Provide the (x, y) coordinate of the cell's center where the given text is located.  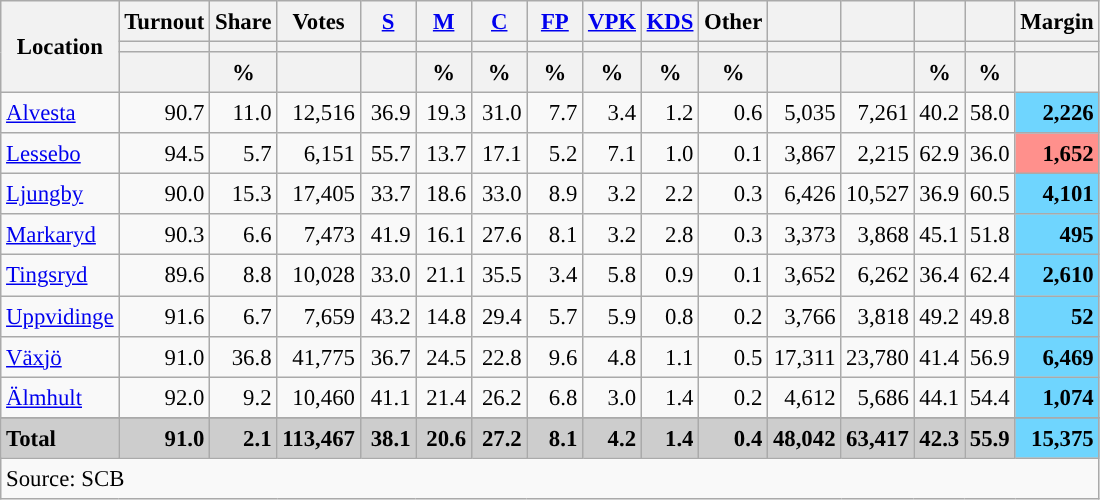
38.1 (388, 438)
41.9 (388, 234)
6.7 (244, 316)
58.0 (990, 114)
9.6 (555, 356)
Votes (318, 22)
62.4 (990, 276)
2,215 (878, 154)
5.9 (612, 316)
Location (60, 47)
3,818 (878, 316)
5,686 (878, 398)
7,473 (318, 234)
49.2 (939, 316)
1.0 (670, 154)
21.1 (444, 276)
0.4 (734, 438)
60.5 (990, 194)
18.6 (444, 194)
C (499, 22)
0.5 (734, 356)
5.2 (555, 154)
44.1 (939, 398)
Total (60, 438)
Uppvidinge (60, 316)
24.5 (444, 356)
2.2 (670, 194)
90.7 (164, 114)
1,652 (1057, 154)
Source: SCB (550, 478)
15,375 (1057, 438)
62.9 (939, 154)
Other (734, 22)
10,028 (318, 276)
89.6 (164, 276)
8.9 (555, 194)
Ljungby (60, 194)
0.6 (734, 114)
43.2 (388, 316)
48,042 (804, 438)
3.0 (612, 398)
3,766 (804, 316)
92.0 (164, 398)
6,151 (318, 154)
4,101 (1057, 194)
8.8 (244, 276)
2,226 (1057, 114)
6,262 (878, 276)
6,469 (1057, 356)
17,405 (318, 194)
15.3 (244, 194)
7,261 (878, 114)
20.6 (444, 438)
31.0 (499, 114)
42.3 (939, 438)
41.4 (939, 356)
29.4 (499, 316)
36.4 (939, 276)
1,074 (1057, 398)
13.7 (444, 154)
27.6 (499, 234)
7.7 (555, 114)
49.8 (990, 316)
5,035 (804, 114)
40.2 (939, 114)
35.5 (499, 276)
9.2 (244, 398)
91.6 (164, 316)
17.1 (499, 154)
21.4 (444, 398)
11.0 (244, 114)
2.8 (670, 234)
6,426 (804, 194)
S (388, 22)
45.1 (939, 234)
3,868 (878, 234)
Turnout (164, 22)
1.2 (670, 114)
90.0 (164, 194)
Alvesta (60, 114)
33.7 (388, 194)
10,460 (318, 398)
0.9 (670, 276)
495 (1057, 234)
0.8 (670, 316)
63,417 (878, 438)
113,467 (318, 438)
KDS (670, 22)
19.3 (444, 114)
Markaryd (60, 234)
Älmhult (60, 398)
41,775 (318, 356)
Lessebo (60, 154)
Växjö (60, 356)
5.8 (612, 276)
17,311 (804, 356)
Tingsryd (60, 276)
54.4 (990, 398)
2.1 (244, 438)
36.0 (990, 154)
M (444, 22)
3,373 (804, 234)
94.5 (164, 154)
4.2 (612, 438)
2,610 (1057, 276)
3,867 (804, 154)
3,652 (804, 276)
56.9 (990, 356)
52 (1057, 316)
90.3 (164, 234)
26.2 (499, 398)
7,659 (318, 316)
55.9 (990, 438)
12,516 (318, 114)
23,780 (878, 356)
1.1 (670, 356)
36.7 (388, 356)
14.8 (444, 316)
51.8 (990, 234)
4,612 (804, 398)
Share (244, 22)
FP (555, 22)
6.6 (244, 234)
4.8 (612, 356)
Margin (1057, 22)
55.7 (388, 154)
27.2 (499, 438)
7.1 (612, 154)
10,527 (878, 194)
36.8 (244, 356)
22.8 (499, 356)
6.8 (555, 398)
VPK (612, 22)
16.1 (444, 234)
41.1 (388, 398)
